Find where the given text appears and provide that cell's center as [x, y] coordinate. 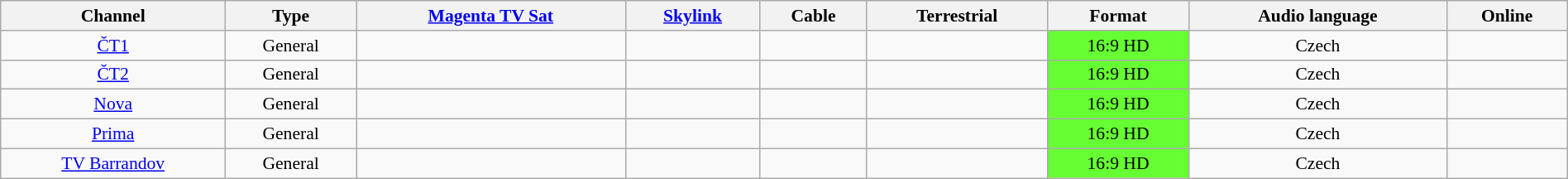
Skylink [693, 16]
ČT2 [113, 75]
Audio language [1318, 16]
Nova [113, 104]
Terrestrial [957, 16]
Format [1118, 16]
Cable [814, 16]
Magenta TV Sat [491, 16]
Channel [113, 16]
Prima [113, 134]
TV Barrandov [113, 163]
Online [1507, 16]
Type [291, 16]
ČT1 [113, 46]
